Determine the (x, y) coordinate at the center of the cell enclosing the given text.  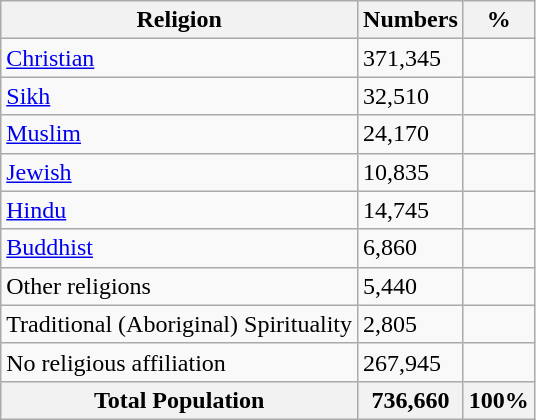
Other religions (180, 286)
6,860 (411, 248)
10,835 (411, 172)
Sikh (180, 96)
Muslim (180, 134)
Religion (180, 20)
Hindu (180, 210)
Christian (180, 58)
100% (498, 400)
736,660 (411, 400)
% (498, 20)
371,345 (411, 58)
5,440 (411, 286)
Buddhist (180, 248)
14,745 (411, 210)
Numbers (411, 20)
32,510 (411, 96)
2,805 (411, 324)
Total Population (180, 400)
267,945 (411, 362)
Traditional (Aboriginal) Spirituality (180, 324)
24,170 (411, 134)
No religious affiliation (180, 362)
Jewish (180, 172)
